Return the (x, y) coordinate for the center point of the cell that contains the specified text.  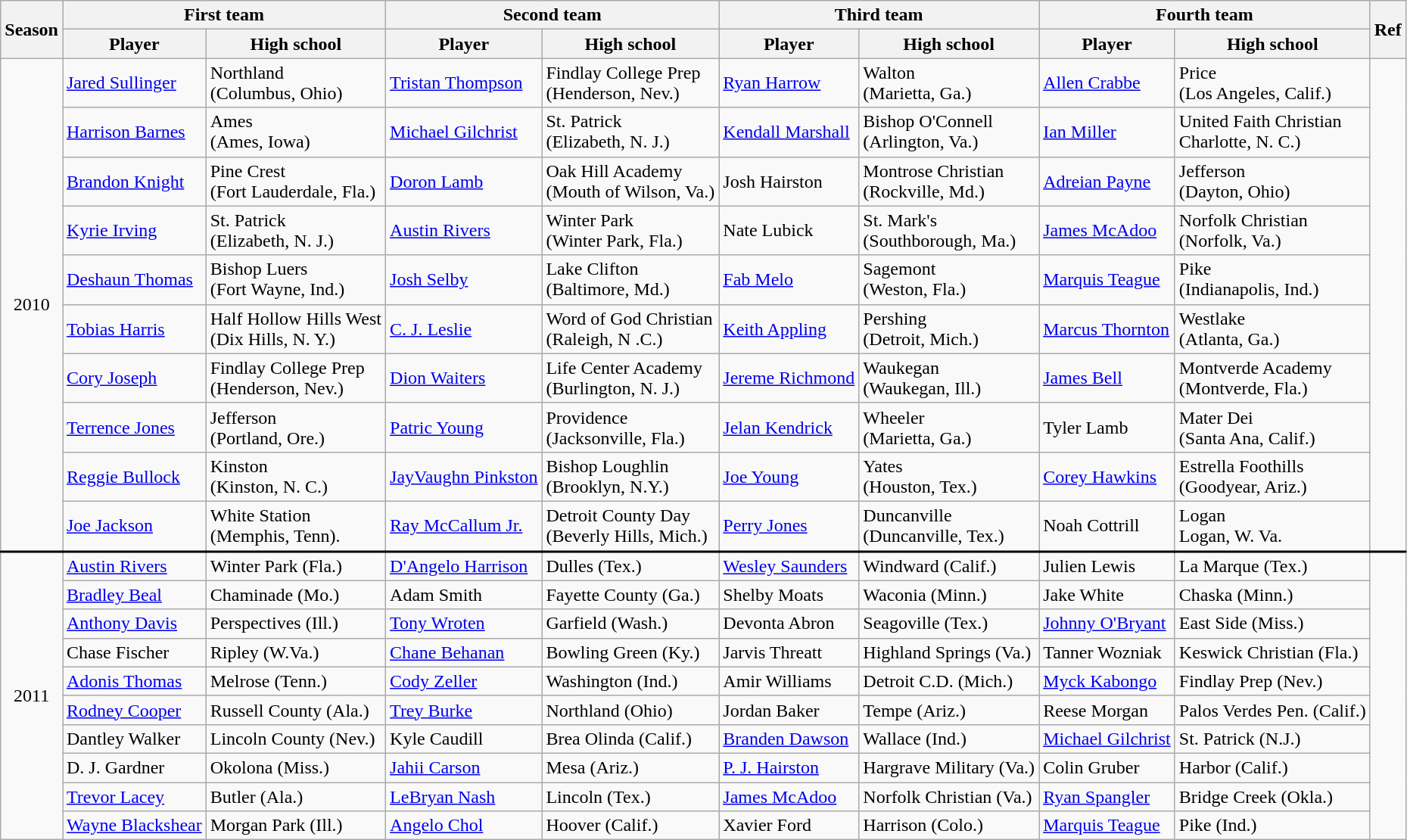
JayVaughn Pinkston (464, 477)
Tyler Lamb (1107, 427)
Xavier Ford (789, 826)
Devonta Abron (789, 624)
Butler (Ala.) (295, 797)
Providence(Jacksonville, Fla.) (630, 427)
White Station(Memphis, Tenn). (295, 526)
Life Center Academy(Burlington, N. J.) (630, 378)
Joe Young (789, 477)
Deshaun Thomas (134, 280)
Fourth team (1205, 15)
Tony Wroten (464, 624)
Dulles (Tex.) (630, 566)
Windward (Calif.) (949, 566)
Winter Park (Fla.) (295, 566)
C. J. Leslie (464, 328)
Keith Appling (789, 328)
Jefferson(Portland, Ore.) (295, 427)
Terrence Jones (134, 427)
Jake White (1107, 595)
Westlake(Atlanta, Ga.) (1272, 328)
Kendall Marshall (789, 132)
Chane Behanan (464, 652)
Yates(Houston, Tex.) (949, 477)
Waukegan(Waukegan, Ill.) (949, 378)
Russell County (Ala.) (295, 710)
Pike (Ind.) (1272, 826)
D'Angelo Harrison (464, 566)
Garfield (Wash.) (630, 624)
Wheeler(Marietta, Ga.) (949, 427)
Second team (553, 15)
St. Mark's(Southborough, Ma.) (949, 230)
Price(Los Angeles, Calif.) (1272, 83)
Bishop Luers(Fort Wayne, Ind.) (295, 280)
Brea Olinda (Calif.) (630, 739)
St. Patrick (N.J.) (1272, 739)
Adam Smith (464, 595)
Bradley Beal (134, 595)
Hargrave Military (Va.) (949, 767)
Keswick Christian (Fla.) (1272, 652)
First team (224, 15)
Melrose (Tenn.) (295, 681)
Wesley Saunders (789, 566)
Josh Hairston (789, 182)
Cody Zeller (464, 681)
Detroit C.D. (Mich.) (949, 681)
Bishop O'Connell(Arlington, Va.) (949, 132)
LeBryan Nash (464, 797)
Northland (Ohio) (630, 710)
Noah Cottrill (1107, 526)
Tobias Harris (134, 328)
United Faith ChristianCharlotte, N. C.) (1272, 132)
Joe Jackson (134, 526)
Winter Park(Winter Park, Fla.) (630, 230)
Kyrie Irving (134, 230)
Word of God Christian(Raleigh, N .C.) (630, 328)
Harbor (Calif.) (1272, 767)
Corey Hawkins (1107, 477)
Ames(Ames, Iowa) (295, 132)
Bishop Loughlin(Brooklyn, N.Y.) (630, 477)
Tristan Thompson (464, 83)
Shelby Moats (789, 595)
Marcus Thornton (1107, 328)
Lincoln County (Nev.) (295, 739)
Ryan Harrow (789, 83)
Norfolk Christian(Norfolk, Va.) (1272, 230)
Pine Crest(Fort Lauderdale, Fla.) (295, 182)
Ryan Spangler (1107, 797)
Season (32, 30)
Bowling Green (Ky.) (630, 652)
Myck Kabongo (1107, 681)
Ian Miller (1107, 132)
Norfolk Christian (Va.) (949, 797)
Duncanville(Duncanville, Tex.) (949, 526)
Cory Joseph (134, 378)
Chase Fischer (134, 652)
Angelo Chol (464, 826)
Kinston(Kinston, N. C.) (295, 477)
Dantley Walker (134, 739)
Morgan Park (Ill.) (295, 826)
Kyle Caudill (464, 739)
Anthony Davis (134, 624)
Lincoln (Tex.) (630, 797)
Harrison Barnes (134, 132)
Colin Gruber (1107, 767)
Montrose Christian(Rockville, Md.) (949, 182)
Palos Verdes Pen. (Calif.) (1272, 710)
Okolona (Miss.) (295, 767)
Allen Crabbe (1107, 83)
Mesa (Ariz.) (630, 767)
Perspectives (Ill.) (295, 624)
Lake Clifton(Baltimore, Md.) (630, 280)
Jahii Carson (464, 767)
Jereme Richmond (789, 378)
Jarvis Threatt (789, 652)
Adonis Thomas (134, 681)
Reggie Bullock (134, 477)
Montverde Academy(Montverde, Fla.) (1272, 378)
P. J. Hairston (789, 767)
Detroit County Day(Beverly Hills, Mich.) (630, 526)
Amir Williams (789, 681)
Trey Burke (464, 710)
Bridge Creek (Okla.) (1272, 797)
Jared Sullinger (134, 83)
Brandon Knight (134, 182)
Patric Young (464, 427)
East Side (Miss.) (1272, 624)
Pershing(Detroit, Mich.) (949, 328)
Trevor Lacey (134, 797)
Sagemont(Weston, Fla.) (949, 280)
Highland Springs (Va.) (949, 652)
Adreian Payne (1107, 182)
Fayette County (Ga.) (630, 595)
Dion Waiters (464, 378)
Ray McCallum Jr. (464, 526)
Nate Lubick (789, 230)
Oak Hill Academy(Mouth of Wilson, Va.) (630, 182)
Seagoville (Tex.) (949, 624)
Chaminade (Mo.) (295, 595)
Estrella Foothills(Goodyear, Ariz.) (1272, 477)
Waconia (Minn.) (949, 595)
Washington (Ind.) (630, 681)
Rodney Cooper (134, 710)
Julien Lewis (1107, 566)
Tanner Wozniak (1107, 652)
Chaska (Minn.) (1272, 595)
Northland (Columbus, Ohio) (295, 83)
Jelan Kendrick (789, 427)
Josh Selby (464, 280)
Half Hollow Hills West(Dix Hills, N. Y.) (295, 328)
Jefferson(Dayton, Ohio) (1272, 182)
Walton(Marietta, Ga.) (949, 83)
Johnny O'Bryant (1107, 624)
2010 (32, 304)
Perry Jones (789, 526)
2011 (32, 695)
Third team (879, 15)
Pike(Indianapolis, Ind.) (1272, 280)
Branden Dawson (789, 739)
Wallace (Ind.) (949, 739)
James Bell (1107, 378)
LoganLogan, W. Va. (1272, 526)
Doron Lamb (464, 182)
Harrison (Colo.) (949, 826)
Fab Melo (789, 280)
Reese Morgan (1107, 710)
Jordan Baker (789, 710)
Hoover (Calif.) (630, 826)
D. J. Gardner (134, 767)
Mater Dei(Santa Ana, Calif.) (1272, 427)
Ripley (W.Va.) (295, 652)
Ref (1388, 30)
Tempe (Ariz.) (949, 710)
Wayne Blackshear (134, 826)
La Marque (Tex.) (1272, 566)
Findlay Prep (Nev.) (1272, 681)
